For the text-containing cell, return its midpoint in [X, Y] coordinate format. 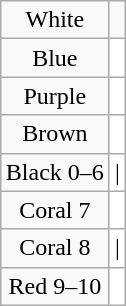
Brown [54, 134]
Black 0–6 [54, 172]
White [54, 20]
Purple [54, 96]
Blue [54, 58]
Coral 7 [54, 210]
Red 9–10 [54, 286]
Coral 8 [54, 248]
